Detect which cell encompasses the target text, then output its (X, Y) center coordinate. 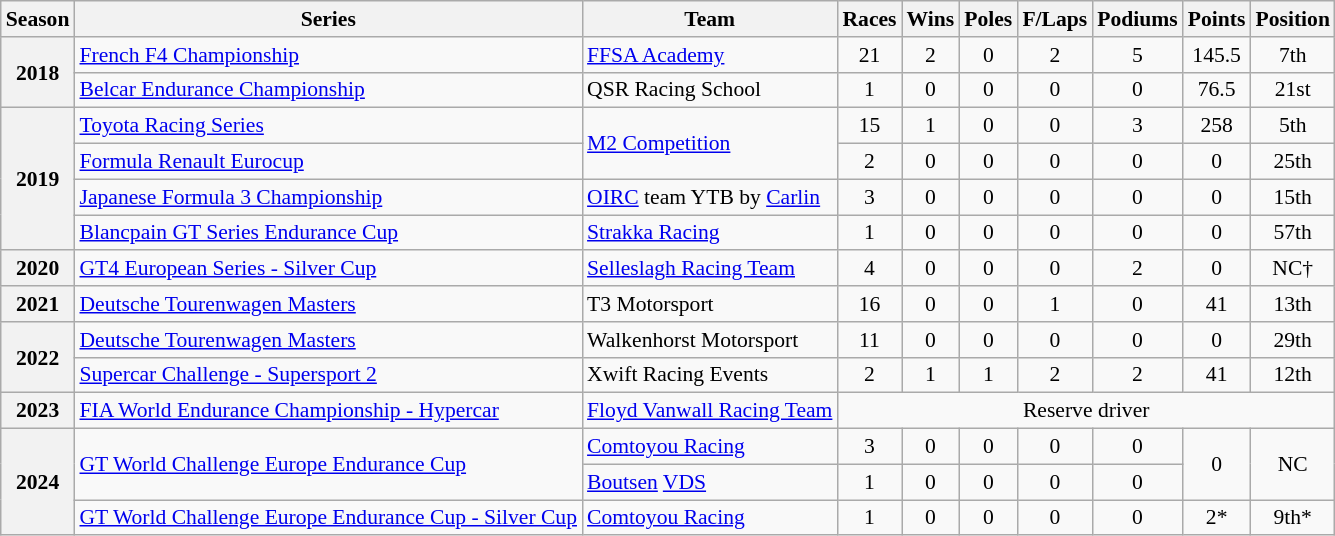
Team (710, 19)
15th (1292, 197)
GT4 European Series - Silver Cup (328, 269)
16 (869, 304)
258 (1217, 126)
4 (869, 269)
2018 (38, 72)
57th (1292, 233)
13th (1292, 304)
2023 (38, 411)
Reserve driver (1086, 411)
Floyd Vanwall Racing Team (710, 411)
2020 (38, 269)
Boutsen VDS (710, 482)
NC† (1292, 269)
76.5 (1217, 90)
Season (38, 19)
2* (1217, 518)
OIRC team YTB by Carlin (710, 197)
9th* (1292, 518)
GT World Challenge Europe Endurance Cup - Silver Cup (328, 518)
Poles (988, 19)
12th (1292, 375)
Blancpain GT Series Endurance Cup (328, 233)
Belcar Endurance Championship (328, 90)
Races (869, 19)
5 (1138, 55)
FIA World Endurance Championship - Hypercar (328, 411)
Wins (931, 19)
145.5 (1217, 55)
NC (1292, 464)
M2 Competition (710, 144)
11 (869, 340)
Podiums (1138, 19)
Position (1292, 19)
Supercar Challenge - Supersport 2 (328, 375)
25th (1292, 162)
2021 (38, 304)
2019 (38, 179)
Japanese Formula 3 Championship (328, 197)
Formula Renault Eurocup (328, 162)
T3 Motorsport (710, 304)
Series (328, 19)
F/Laps (1054, 19)
Strakka Racing (710, 233)
2022 (38, 358)
21st (1292, 90)
Xwift Racing Events (710, 375)
15 (869, 126)
Walkenhorst Motorsport (710, 340)
French F4 Championship (328, 55)
5th (1292, 126)
GT World Challenge Europe Endurance Cup (328, 464)
29th (1292, 340)
Toyota Racing Series (328, 126)
FFSA Academy (710, 55)
QSR Racing School (710, 90)
2024 (38, 482)
21 (869, 55)
7th (1292, 55)
Selleslagh Racing Team (710, 269)
Points (1217, 19)
